Capture the cell that displays the provided text and extract its (x, y) central coordinate. 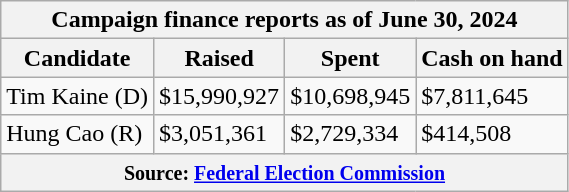
Spent (350, 58)
$2,729,334 (350, 134)
Candidate (78, 58)
$3,051,361 (220, 134)
$10,698,945 (350, 96)
Hung Cao (R) (78, 134)
$7,811,645 (492, 96)
$414,508 (492, 134)
Raised (220, 58)
Source: Federal Election Commission (284, 172)
Campaign finance reports as of June 30, 2024 (284, 20)
Cash on hand (492, 58)
Tim Kaine (D) (78, 96)
$15,990,927 (220, 96)
